Pinpoint the cell where the given text exists, returning its [X, Y] midpoint coordinate. 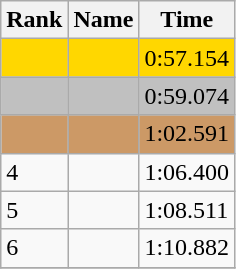
Rank [34, 20]
1:10.882 [187, 248]
Name [104, 20]
4 [34, 172]
0:57.154 [187, 58]
5 [34, 210]
0:59.074 [187, 96]
1:06.400 [187, 172]
Time [187, 20]
6 [34, 248]
1:02.591 [187, 134]
1:08.511 [187, 210]
